For the text-containing cell, return its midpoint in [x, y] coordinate format. 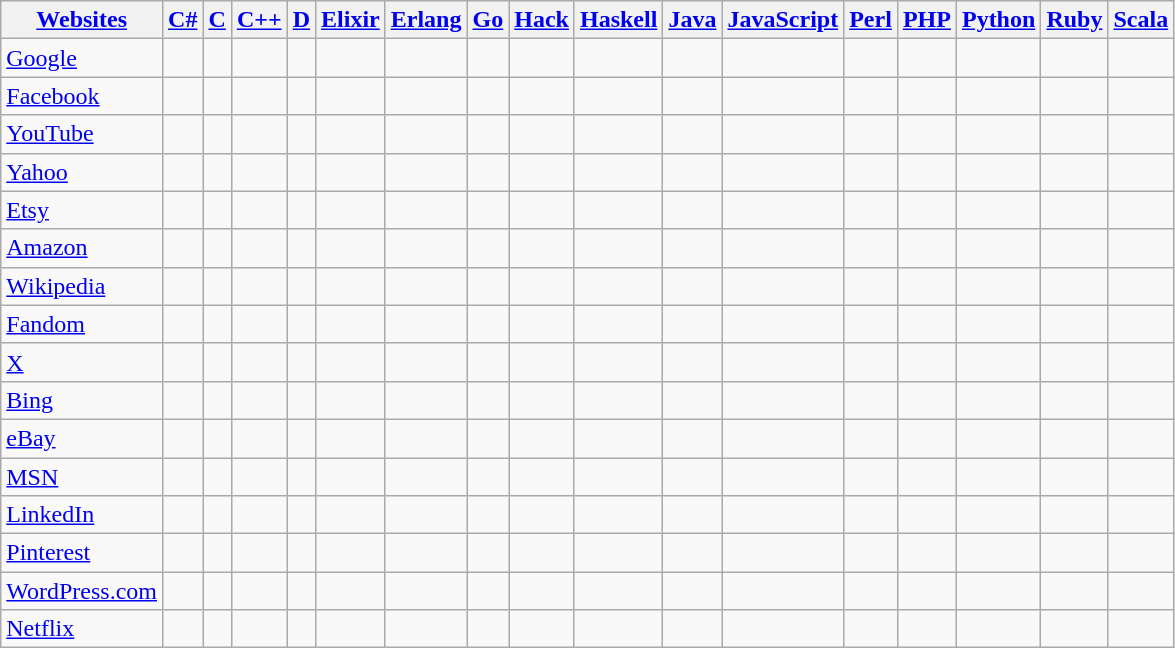
Netflix [82, 629]
Wikipedia [82, 286]
Erlang [426, 20]
LinkedIn [82, 515]
MSN [82, 477]
Haskell [618, 20]
Google [82, 58]
C# [183, 20]
C [217, 20]
Java [692, 20]
YouTube [82, 134]
Amazon [82, 248]
D [301, 20]
Scala [1141, 20]
Bing [82, 400]
Fandom [82, 324]
C++ [259, 20]
WordPress.com [82, 591]
Yahoo [82, 172]
X [82, 362]
Pinterest [82, 553]
Go [488, 20]
Elixir [351, 20]
Hack [542, 20]
eBay [82, 438]
Perl [871, 20]
Ruby [1074, 20]
JavaScript [783, 20]
Python [998, 20]
Etsy [82, 210]
Facebook [82, 96]
PHP [926, 20]
Websites [82, 20]
